Output the [x, y] coordinate of the center of the cell containing the given text.  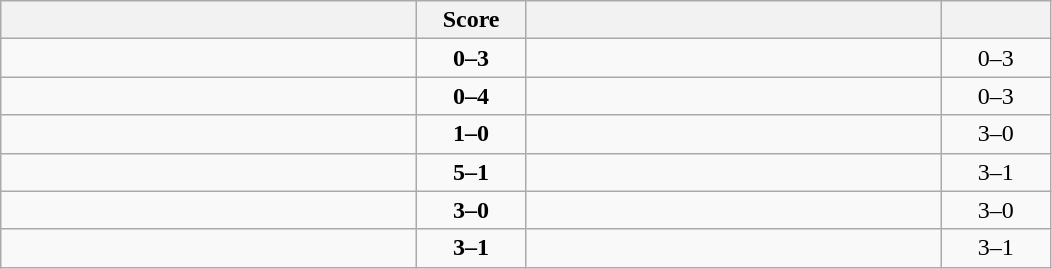
1–0 [472, 134]
0–4 [472, 96]
5–1 [472, 172]
Score [472, 20]
